Return (x, y) of the center of cell containing provided text 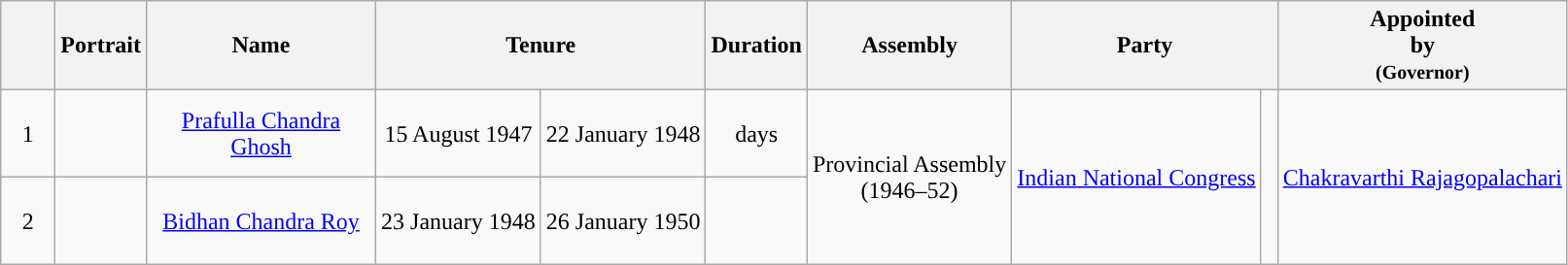
26 January 1950 (623, 221)
15 August 1947 (459, 134)
1 (28, 134)
Bidhan Chandra Roy (261, 221)
Prafulla Chandra Ghosh (261, 134)
Appointedby(Governor) (1422, 46)
Tenure (540, 46)
2 (28, 221)
Party (1145, 46)
23 January 1948 (459, 221)
Duration (756, 46)
Indian National Congress (1136, 178)
Provincial Assembly(1946–52) (909, 178)
Assembly (909, 46)
days (756, 134)
Portrait (101, 46)
Chakravarthi Rajagopalachari (1422, 178)
22 January 1948 (623, 134)
Name (261, 46)
